Return [X, Y] of the center of cell containing provided text 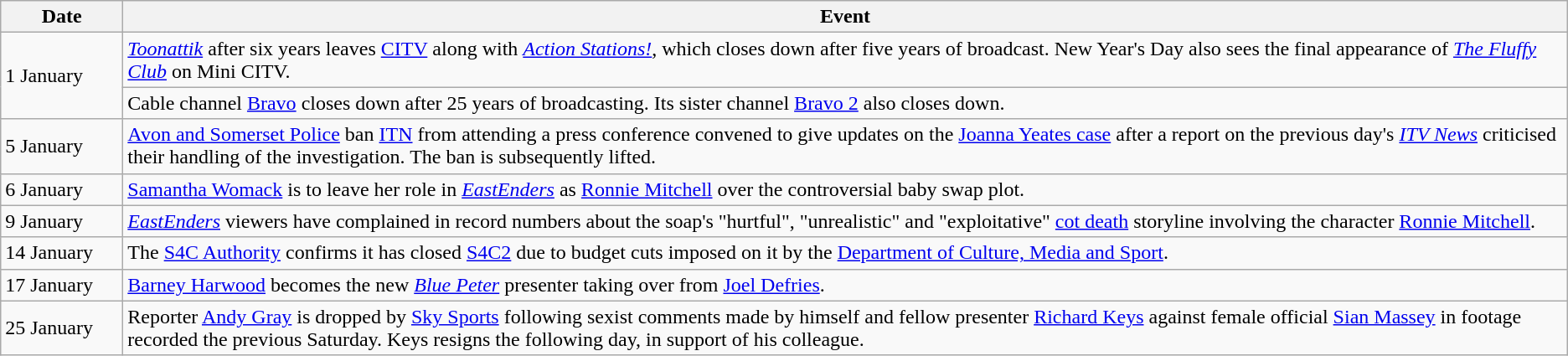
1 January [62, 75]
Barney Harwood becomes the new Blue Peter presenter taking over from Joel Defries. [845, 285]
Event [845, 17]
The S4C Authority confirms it has closed S4C2 due to budget cuts imposed on it by the Department of Culture, Media and Sport. [845, 253]
Date [62, 17]
25 January [62, 328]
14 January [62, 253]
5 January [62, 146]
6 January [62, 189]
17 January [62, 285]
9 January [62, 221]
Samantha Womack is to leave her role in EastEnders as Ronnie Mitchell over the controversial baby swap plot. [845, 189]
Cable channel Bravo closes down after 25 years of broadcasting. Its sister channel Bravo 2 also closes down. [845, 103]
